Extract the [x, y] coordinate from the center of the cell holding the provided text.  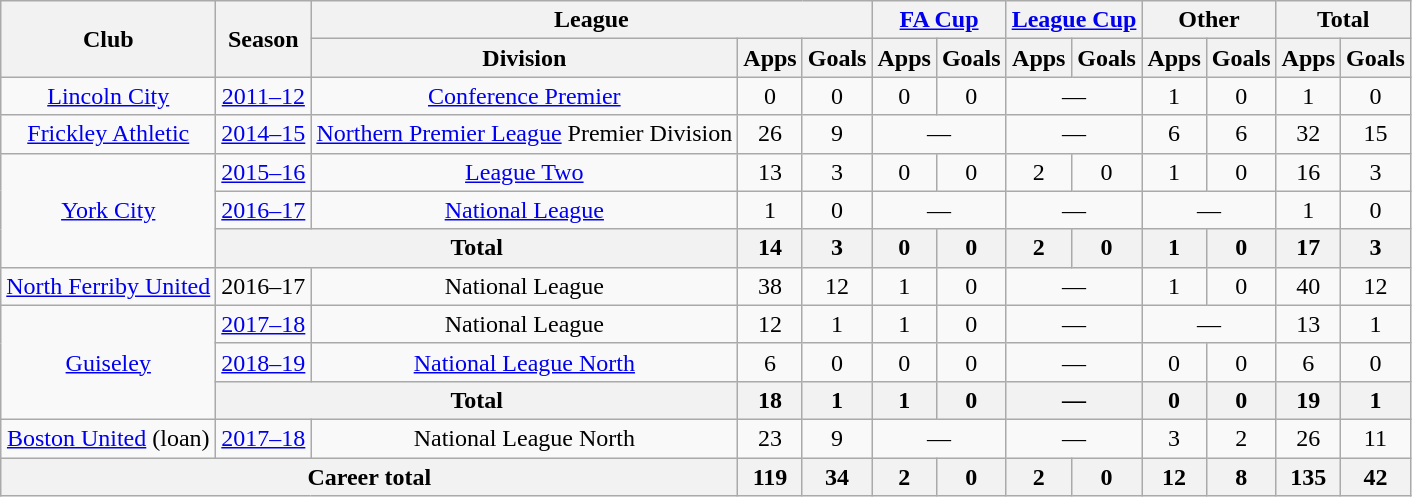
2018–19 [264, 362]
34 [837, 477]
Season [264, 39]
Northern Premier League Premier Division [524, 134]
14 [770, 248]
16 [1308, 172]
FA Cup [939, 20]
2015–16 [264, 172]
Conference Premier [524, 96]
19 [1308, 400]
119 [770, 477]
Lincoln City [108, 96]
8 [1241, 477]
38 [770, 286]
18 [770, 400]
17 [1308, 248]
Division [524, 58]
North Ferriby United [108, 286]
23 [770, 438]
2014–15 [264, 134]
York City [108, 210]
League [592, 20]
Other [1209, 20]
Frickley Athletic [108, 134]
40 [1308, 286]
Boston United (loan) [108, 438]
Club [108, 39]
League Cup [1074, 20]
42 [1376, 477]
135 [1308, 477]
15 [1376, 134]
Career total [370, 477]
32 [1308, 134]
2011–12 [264, 96]
11 [1376, 438]
League Two [524, 172]
Guiseley [108, 362]
